Scan for the cell matching the given text and deliver its [x, y] coordinate at center. 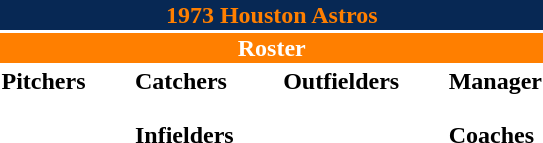
1973 Houston Astros [272, 15]
Roster [272, 48]
